For the text-containing cell, return its midpoint in [X, Y] coordinate format. 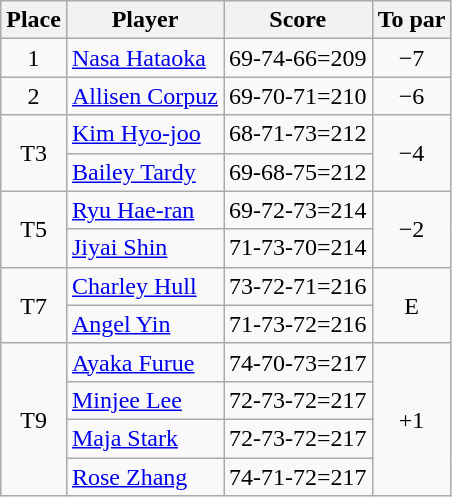
To par [412, 20]
Jiyai Shin [144, 248]
T3 [34, 153]
−4 [412, 153]
73-72-71=216 [298, 286]
74-71-72=217 [298, 477]
+1 [412, 419]
T7 [34, 305]
Minjee Lee [144, 400]
Nasa Hataoka [144, 58]
Kim Hyo-joo [144, 134]
71-73-72=216 [298, 324]
Rose Zhang [144, 477]
Place [34, 20]
Player [144, 20]
2 [34, 96]
E [412, 305]
Allisen Corpuz [144, 96]
1 [34, 58]
Angel Yin [144, 324]
69-70-71=210 [298, 96]
Ryu Hae-ran [144, 210]
T9 [34, 419]
69-68-75=212 [298, 172]
Charley Hull [144, 286]
−6 [412, 96]
Maja Stark [144, 438]
69-72-73=214 [298, 210]
−2 [412, 229]
71-73-70=214 [298, 248]
Score [298, 20]
74-70-73=217 [298, 362]
69-74-66=209 [298, 58]
Ayaka Furue [144, 362]
T5 [34, 229]
68-71-73=212 [298, 134]
−7 [412, 58]
Bailey Tardy [144, 172]
